Provide the [x, y] coordinate of the cell's center where the given text is located.  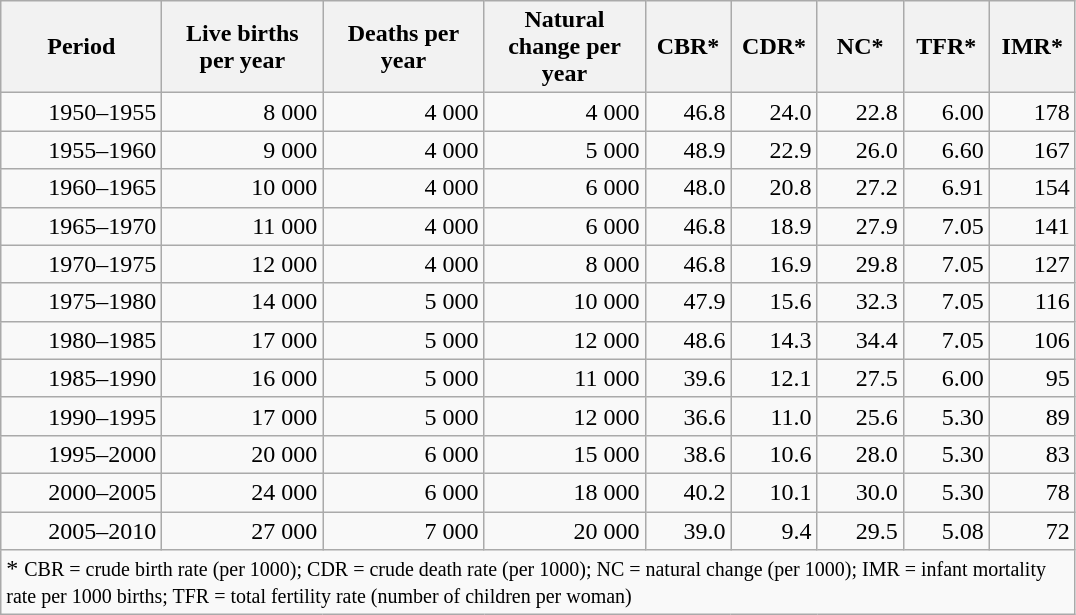
14 000 [242, 302]
22.9 [774, 150]
28.0 [860, 454]
15.6 [774, 302]
Live births per year [242, 47]
CDR* [774, 47]
178 [1032, 112]
89 [1032, 416]
1975–1980 [82, 302]
10.6 [774, 454]
26.0 [860, 150]
1955–1960 [82, 150]
6.60 [946, 150]
27.2 [860, 188]
154 [1032, 188]
18 000 [564, 492]
25.6 [860, 416]
2000–2005 [82, 492]
27.9 [860, 226]
1965–1970 [82, 226]
95 [1032, 378]
36.6 [688, 416]
1985–1990 [82, 378]
14.3 [774, 340]
38.6 [688, 454]
1980–1985 [82, 340]
5.08 [946, 531]
141 [1032, 226]
27.5 [860, 378]
24 000 [242, 492]
2005–2010 [82, 531]
9 000 [242, 150]
47.9 [688, 302]
78 [1032, 492]
30.0 [860, 492]
1990–1995 [82, 416]
32.3 [860, 302]
Period [82, 47]
29.5 [860, 531]
6.91 [946, 188]
16 000 [242, 378]
34.4 [860, 340]
7 000 [404, 531]
16.9 [774, 264]
Natural change per year [564, 47]
1950–1955 [82, 112]
1970–1975 [82, 264]
NC* [860, 47]
20.8 [774, 188]
116 [1032, 302]
10.1 [774, 492]
40.2 [688, 492]
11.0 [774, 416]
9.4 [774, 531]
106 [1032, 340]
1995–2000 [82, 454]
48.6 [688, 340]
24.0 [774, 112]
39.0 [688, 531]
Deaths per year [404, 47]
22.8 [860, 112]
39.6 [688, 378]
IMR* [1032, 47]
48.0 [688, 188]
72 [1032, 531]
27 000 [242, 531]
18.9 [774, 226]
48.9 [688, 150]
167 [1032, 150]
15 000 [564, 454]
1960–1965 [82, 188]
12.1 [774, 378]
127 [1032, 264]
TFR* [946, 47]
83 [1032, 454]
29.8 [860, 264]
CBR* [688, 47]
